Detect which cell encompasses the target text, then output its [X, Y] center coordinate. 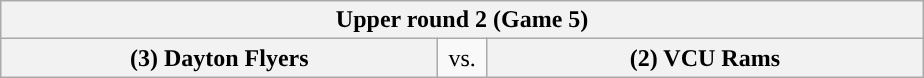
Upper round 2 (Game 5) [462, 20]
(3) Dayton Flyers [220, 58]
(2) VCU Rams [704, 58]
vs. [462, 58]
